Search for the cell housing the specified text and yield its (X, Y) center coordinate. 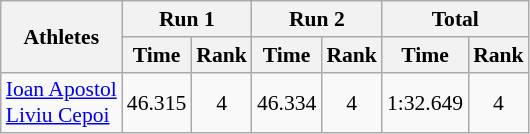
Total (456, 19)
Run 1 (187, 19)
Athletes (62, 36)
Ioan ApostolLiviu Cepoi (62, 102)
46.315 (156, 102)
Run 2 (317, 19)
1:32.649 (425, 102)
46.334 (286, 102)
